Identify which cell holds the provided text, then report its (X, Y) central coordinate. 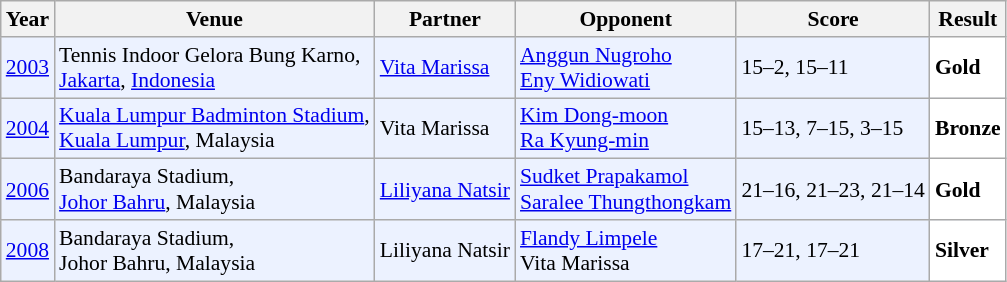
Flandy Limpele Vita Marissa (626, 250)
Bronze (968, 128)
2006 (28, 190)
2003 (28, 68)
Sudket Prapakamol Saralee Thungthongkam (626, 190)
17–21, 17–21 (833, 250)
Kuala Lumpur Badminton Stadium,Kuala Lumpur, Malaysia (214, 128)
Score (833, 19)
Venue (214, 19)
Opponent (626, 19)
15–13, 7–15, 3–15 (833, 128)
2004 (28, 128)
Tennis Indoor Gelora Bung Karno,Jakarta, Indonesia (214, 68)
Year (28, 19)
Result (968, 19)
Anggun Nugroho Eny Widiowati (626, 68)
2008 (28, 250)
Partner (445, 19)
Kim Dong-moon Ra Kyung-min (626, 128)
Silver (968, 250)
15–2, 15–11 (833, 68)
21–16, 21–23, 21–14 (833, 190)
